Return [X, Y] of the center of cell containing provided text 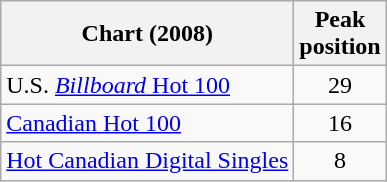
29 [340, 85]
Hot Canadian Digital Singles [148, 161]
Peak position [340, 34]
16 [340, 123]
Canadian Hot 100 [148, 123]
U.S. Billboard Hot 100 [148, 85]
8 [340, 161]
Chart (2008) [148, 34]
